Extract the [x, y] coordinate from the center of the cell holding the provided text.  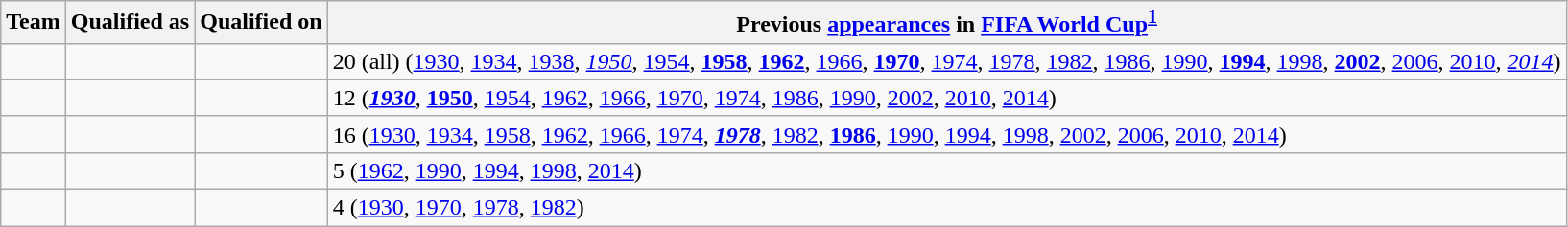
Qualified on [261, 23]
Previous appearances in FIFA World Cup1 [946, 23]
12 (1930, 1950, 1954, 1962, 1966, 1970, 1974, 1986, 1990, 2002, 2010, 2014) [946, 98]
16 (1930, 1934, 1958, 1962, 1966, 1974, 1978, 1982, 1986, 1990, 1994, 1998, 2002, 2006, 2010, 2014) [946, 134]
20 (all) (1930, 1934, 1938, 1950, 1954, 1958, 1962, 1966, 1970, 1974, 1978, 1982, 1986, 1990, 1994, 1998, 2002, 2006, 2010, 2014) [946, 61]
Team [34, 23]
4 (1930, 1970, 1978, 1982) [946, 208]
Qualified as [130, 23]
5 (1962, 1990, 1994, 1998, 2014) [946, 170]
